Locate the cell with the specified text and output its [x, y] center coordinate. 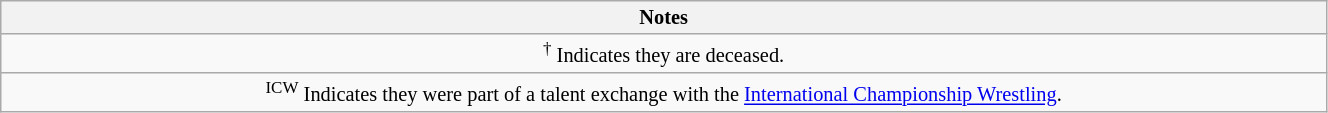
† Indicates they are deceased. [664, 54]
Notes [664, 17]
ICW Indicates they were part of a talent exchange with the International Championship Wrestling. [664, 92]
